Extract the [x, y] coordinate from the center of the cell holding the provided text.  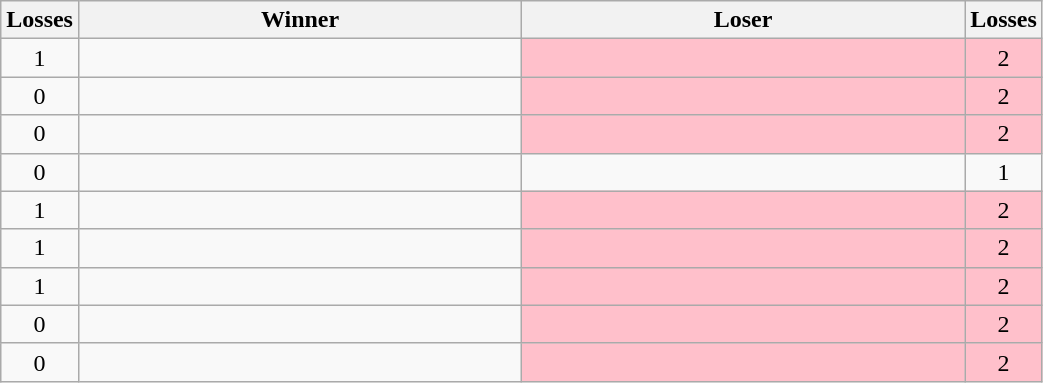
Winner [300, 20]
Loser [744, 20]
